Scan for the cell matching the given text and deliver its (X, Y) coordinate at center. 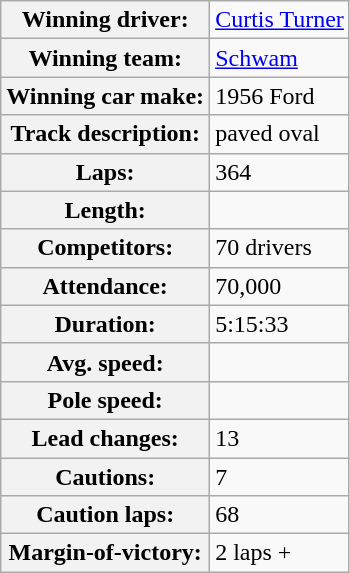
Winning driver: (106, 20)
Avg. speed: (106, 362)
Length: (106, 210)
70 drivers (280, 248)
Curtis Turner (280, 20)
Winning car make: (106, 96)
364 (280, 172)
Winning team: (106, 58)
Laps: (106, 172)
Competitors: (106, 248)
68 (280, 515)
7 (280, 477)
Duration: (106, 324)
Schwam (280, 58)
5:15:33 (280, 324)
2 laps + (280, 553)
Margin-of-victory: (106, 553)
paved oval (280, 134)
Caution laps: (106, 515)
Pole speed: (106, 400)
Lead changes: (106, 438)
Cautions: (106, 477)
70,000 (280, 286)
Attendance: (106, 286)
1956 Ford (280, 96)
13 (280, 438)
Track description: (106, 134)
